Detect which cell encompasses the target text, then output its [x, y] center coordinate. 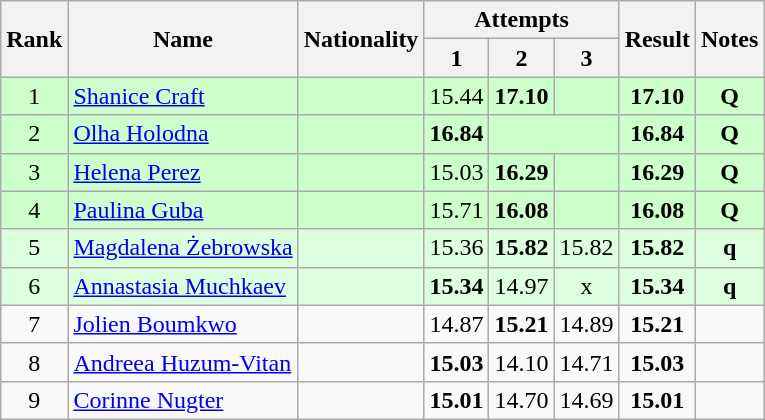
14.71 [586, 362]
14.89 [586, 324]
15.44 [456, 96]
14.87 [456, 324]
5 [34, 248]
4 [34, 210]
Helena Perez [183, 172]
Annastasia Muchkaev [183, 286]
Andreea Huzum-Vitan [183, 362]
Magdalena Żebrowska [183, 248]
15.71 [456, 210]
15.36 [456, 248]
14.69 [586, 400]
9 [34, 400]
x [586, 286]
Corinne Nugter [183, 400]
Rank [34, 39]
Shanice Craft [183, 96]
Result [657, 39]
14.97 [522, 286]
Notes [730, 39]
Paulina Guba [183, 210]
Nationality [361, 39]
6 [34, 286]
14.10 [522, 362]
Olha Holodna [183, 134]
Attempts [522, 20]
Jolien Boumkwo [183, 324]
14.70 [522, 400]
8 [34, 362]
7 [34, 324]
Name [183, 39]
